Return the (x, y) coordinate for the center point of the cell that contains the specified text.  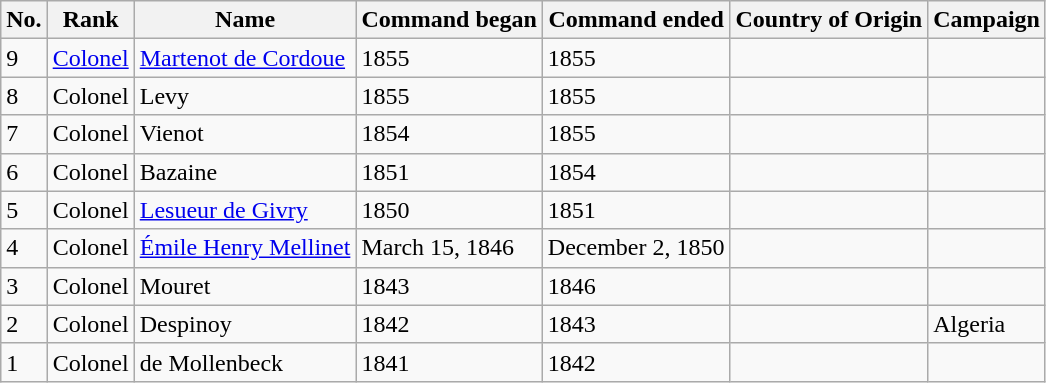
1841 (449, 362)
1846 (636, 286)
de Mollenbeck (245, 362)
1850 (449, 210)
3 (24, 286)
Campaign (987, 20)
8 (24, 96)
Command began (449, 20)
Vienot (245, 134)
Émile Henry Mellinet (245, 248)
Bazaine (245, 172)
6 (24, 172)
1 (24, 362)
Country of Origin (829, 20)
March 15, 1846 (449, 248)
No. (24, 20)
Rank (90, 20)
Algeria (987, 324)
Martenot de Cordoue (245, 58)
7 (24, 134)
Lesueur de Givry (245, 210)
Despinoy (245, 324)
2 (24, 324)
5 (24, 210)
Mouret (245, 286)
9 (24, 58)
Name (245, 20)
Command ended (636, 20)
4 (24, 248)
December 2, 1850 (636, 248)
Levy (245, 96)
